Output the [X, Y] coordinate of the center of the cell containing the given text.  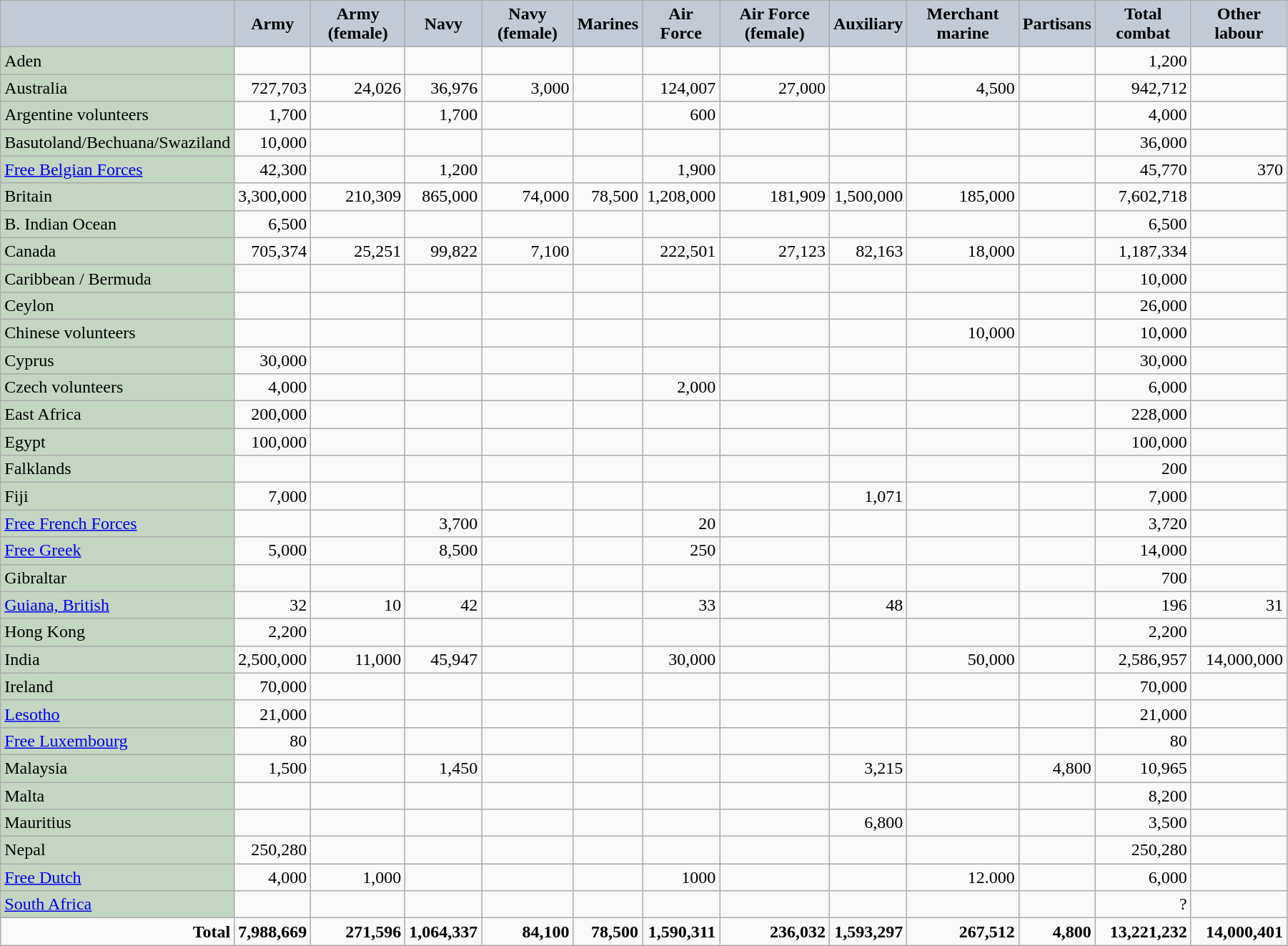
18,000 [963, 251]
3,700 [443, 523]
Other labour [1239, 24]
7,100 [527, 251]
42,300 [273, 169]
Gibraltar [117, 578]
Nepal [117, 850]
10 [358, 605]
222,501 [680, 251]
8,500 [443, 551]
1,500 [273, 768]
Marines [608, 24]
14,000 [1143, 551]
24,026 [358, 88]
181,909 [775, 197]
124,007 [680, 88]
20 [680, 523]
Free Belgian Forces [117, 169]
Army [273, 24]
Canada [117, 251]
2,500,000 [273, 659]
Argentine volunteers [117, 115]
1000 [680, 877]
865,000 [443, 197]
11,000 [358, 659]
Ireland [117, 686]
42 [443, 605]
31 [1239, 605]
B. Indian Ocean [117, 224]
185,000 [963, 197]
Cyprus [117, 360]
84,100 [527, 932]
228,000 [1143, 415]
Malaysia [117, 768]
Falklands [117, 469]
Free Dutch [117, 877]
27,000 [775, 88]
1,187,334 [1143, 251]
36,000 [1143, 142]
7,988,669 [273, 932]
Czech volunteers [117, 388]
1,593,297 [868, 932]
Australia [117, 88]
267,512 [963, 932]
Navy (female) [527, 24]
26,000 [1143, 305]
Chinese volunteers [117, 332]
3,500 [1143, 823]
5,000 [273, 551]
3,000 [527, 88]
Hong Kong [117, 632]
Free Luxembourg [117, 741]
Total [117, 932]
1,900 [680, 169]
South Africa [117, 905]
2,000 [680, 388]
250 [680, 551]
50,000 [963, 659]
8,200 [1143, 796]
Britain [117, 197]
Malta [117, 796]
4,500 [963, 88]
Guiana, British [117, 605]
12.000 [963, 877]
Egypt [117, 442]
7,602,718 [1143, 197]
India [117, 659]
14,000,401 [1239, 932]
370 [1239, 169]
14,000,000 [1239, 659]
Caribbean / Bermuda [117, 278]
1,450 [443, 768]
Partisans [1056, 24]
2,586,957 [1143, 659]
13,221,232 [1143, 932]
82,163 [868, 251]
3,300,000 [273, 197]
1,000 [358, 877]
1,071 [868, 496]
48 [868, 605]
705,374 [273, 251]
Auxiliary [868, 24]
1,208,000 [680, 197]
3,720 [1143, 523]
33 [680, 605]
727,703 [273, 88]
Fiji [117, 496]
Lesotho [117, 714]
Aden [117, 61]
Air Force [680, 24]
74,000 [527, 197]
271,596 [358, 932]
200 [1143, 469]
45,947 [443, 659]
Basutoland/Bechuana/Swaziland [117, 142]
200,000 [273, 415]
32 [273, 605]
Army (female) [358, 24]
942,712 [1143, 88]
Free French Forces [117, 523]
Ceylon [117, 305]
99,822 [443, 251]
36,976 [443, 88]
Mauritius [117, 823]
45,770 [1143, 169]
196 [1143, 605]
10,965 [1143, 768]
210,309 [358, 197]
236,032 [775, 932]
27,123 [775, 251]
? [1143, 905]
Merchant marine [963, 24]
1,590,311 [680, 932]
600 [680, 115]
3,215 [868, 768]
Air Force (female) [775, 24]
Free Greek [117, 551]
25,251 [358, 251]
700 [1143, 578]
1,500,000 [868, 197]
Navy [443, 24]
Total combat [1143, 24]
6,800 [868, 823]
East Africa [117, 415]
1,064,337 [443, 932]
